From the cell containing the given text, extract its center point as (x, y) coordinate. 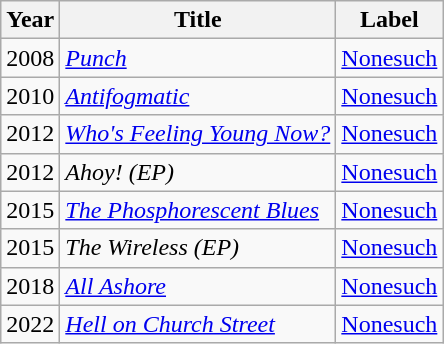
The Wireless (EP) (198, 248)
Label (390, 20)
All Ashore (198, 286)
Year (30, 20)
2010 (30, 96)
Who's Feeling Young Now? (198, 134)
Ahoy! (EP) (198, 172)
Punch (198, 58)
The Phosphorescent Blues (198, 210)
Title (198, 20)
Hell on Church Street (198, 324)
2008 (30, 58)
2018 (30, 286)
Antifogmatic (198, 96)
2022 (30, 324)
